Extract the [X, Y] coordinate from the center of the cell holding the provided text.  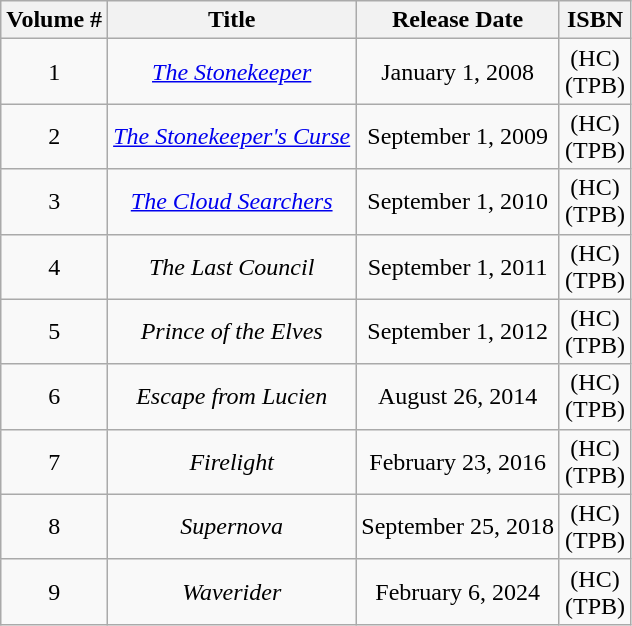
Release Date [458, 20]
Title [232, 20]
6 [54, 396]
3 [54, 202]
5 [54, 332]
4 [54, 266]
The Stonekeeper [232, 72]
September 1, 2012 [458, 332]
7 [54, 462]
The Last Council [232, 266]
January 1, 2008 [458, 72]
The Stonekeeper's Curse [232, 136]
September 1, 2009 [458, 136]
The Cloud Searchers [232, 202]
Escape from Lucien [232, 396]
February 23, 2016 [458, 462]
ISBN [594, 20]
September 1, 2010 [458, 202]
February 6, 2024 [458, 592]
Supernova [232, 526]
Waverider [232, 592]
Prince of the Elves [232, 332]
9 [54, 592]
September 25, 2018 [458, 526]
Firelight [232, 462]
August 26, 2014 [458, 396]
1 [54, 72]
2 [54, 136]
8 [54, 526]
September 1, 2011 [458, 266]
Volume # [54, 20]
